Identify which cell holds the provided text, then report its (x, y) central coordinate. 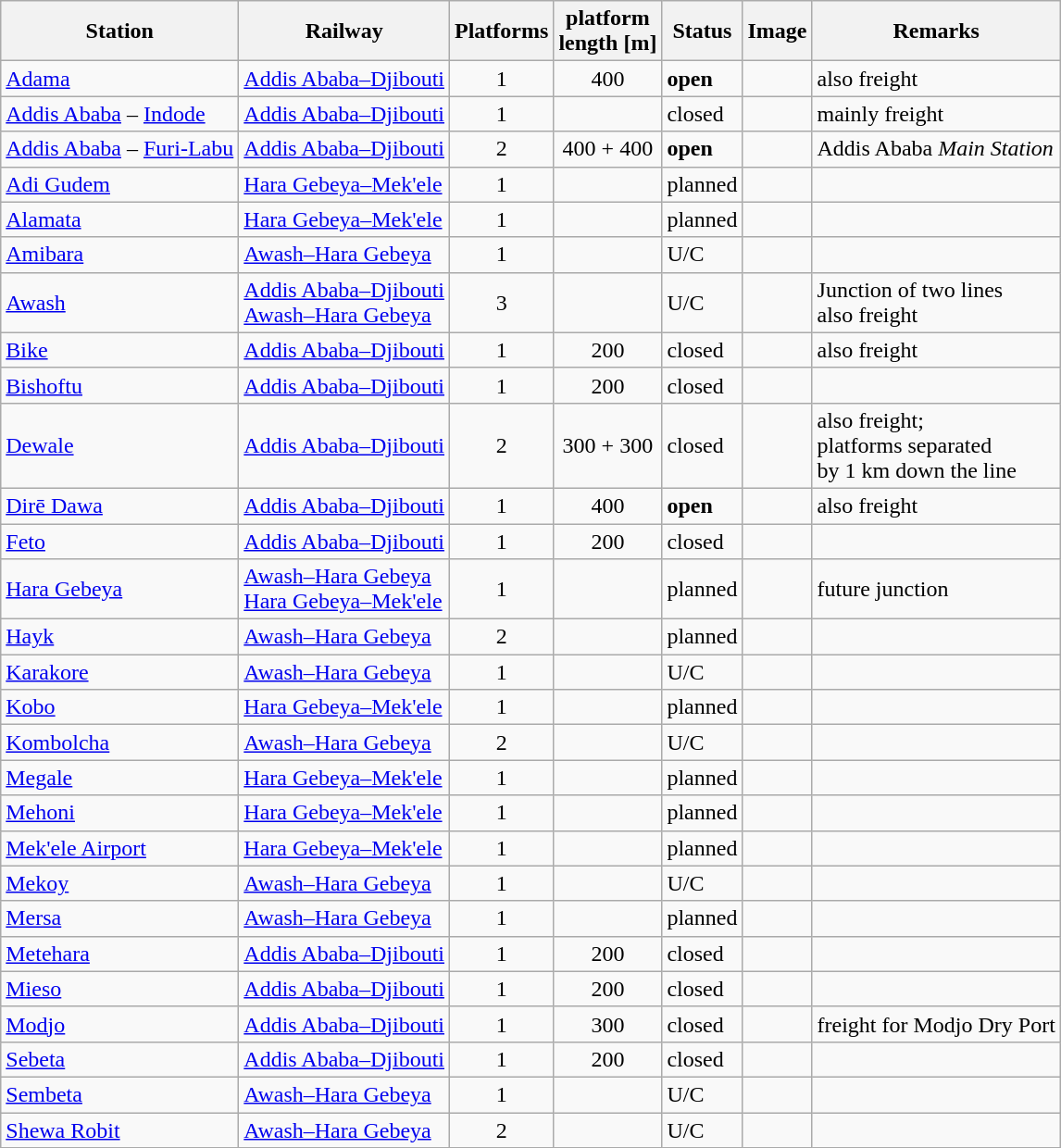
Sebeta (120, 1059)
Awash (120, 302)
freight for Modjo Dry Port (936, 1024)
Railway (344, 31)
Shewa Robit (120, 1130)
Platforms (502, 31)
Adi Gudem (120, 184)
Mek'ele Airport (120, 848)
Feto (120, 542)
Addis Ababa – Furi-Labu (120, 149)
3 (502, 302)
Hara Gebeya (120, 589)
Hayk (120, 637)
also freight;platforms separatedby 1 km down the line (936, 445)
300 + 300 (607, 445)
Station (120, 31)
Remarks (936, 31)
Mehoni (120, 813)
Amibara (120, 255)
Bike (120, 350)
Adama (120, 79)
Kobo (120, 707)
Kombolcha (120, 742)
Mieso (120, 989)
Megale (120, 778)
mainly freight (936, 114)
Awash–Hara GebeyaHara Gebeya–Mek'ele (344, 589)
Bishoftu (120, 385)
Addis Ababa Main Station (936, 149)
400 + 400 (607, 149)
Alamata (120, 219)
Metehara (120, 954)
Addis Ababa–Djibouti Awash–Hara Gebeya (344, 302)
Modjo (120, 1024)
Mersa (120, 918)
Mekoy (120, 883)
Junction of two linesalso freight (936, 302)
300 (607, 1024)
Sembeta (120, 1094)
future junction (936, 589)
Status (702, 31)
Image (778, 31)
platformlength [m] (607, 31)
Addis Ababa – Indode (120, 114)
Karakore (120, 672)
Dirē Dawa (120, 505)
Dewale (120, 445)
